From the cell containing the given text, extract its center point as [X, Y] coordinate. 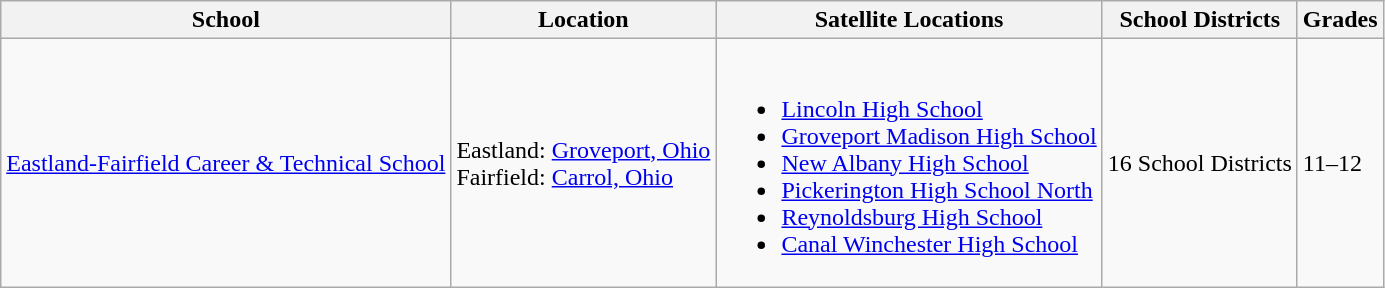
School [226, 20]
Eastland: Groveport, OhioFairfield: Carrol, Ohio [584, 163]
Satellite Locations [909, 20]
Location [584, 20]
16 School Districts [1200, 163]
School Districts [1200, 20]
Grades [1340, 20]
Eastland-Fairfield Career & Technical School [226, 163]
11–12 [1340, 163]
